Extract the [X, Y] coordinate from the center of the cell holding the provided text.  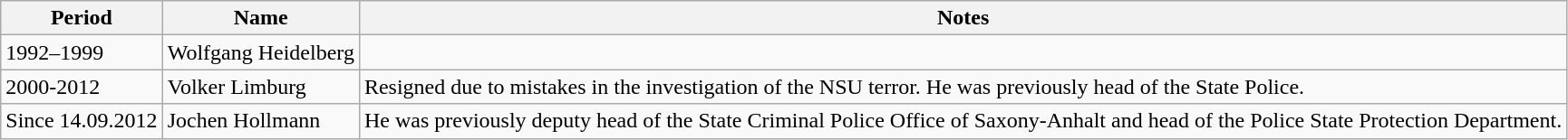
1992–1999 [82, 52]
Volker Limburg [261, 87]
He was previously deputy head of the State Criminal Police Office of Saxony-Anhalt and head of the Police State Protection Department. [963, 121]
Since 14.09.2012 [82, 121]
Name [261, 18]
Period [82, 18]
2000-2012 [82, 87]
Jochen Hollmann [261, 121]
Wolfgang Heidelberg [261, 52]
Resigned due to mistakes in the investigation of the NSU terror. He was previously head of the State Police. [963, 87]
Notes [963, 18]
